Locate the cell with the specified text and output its (x, y) center coordinate. 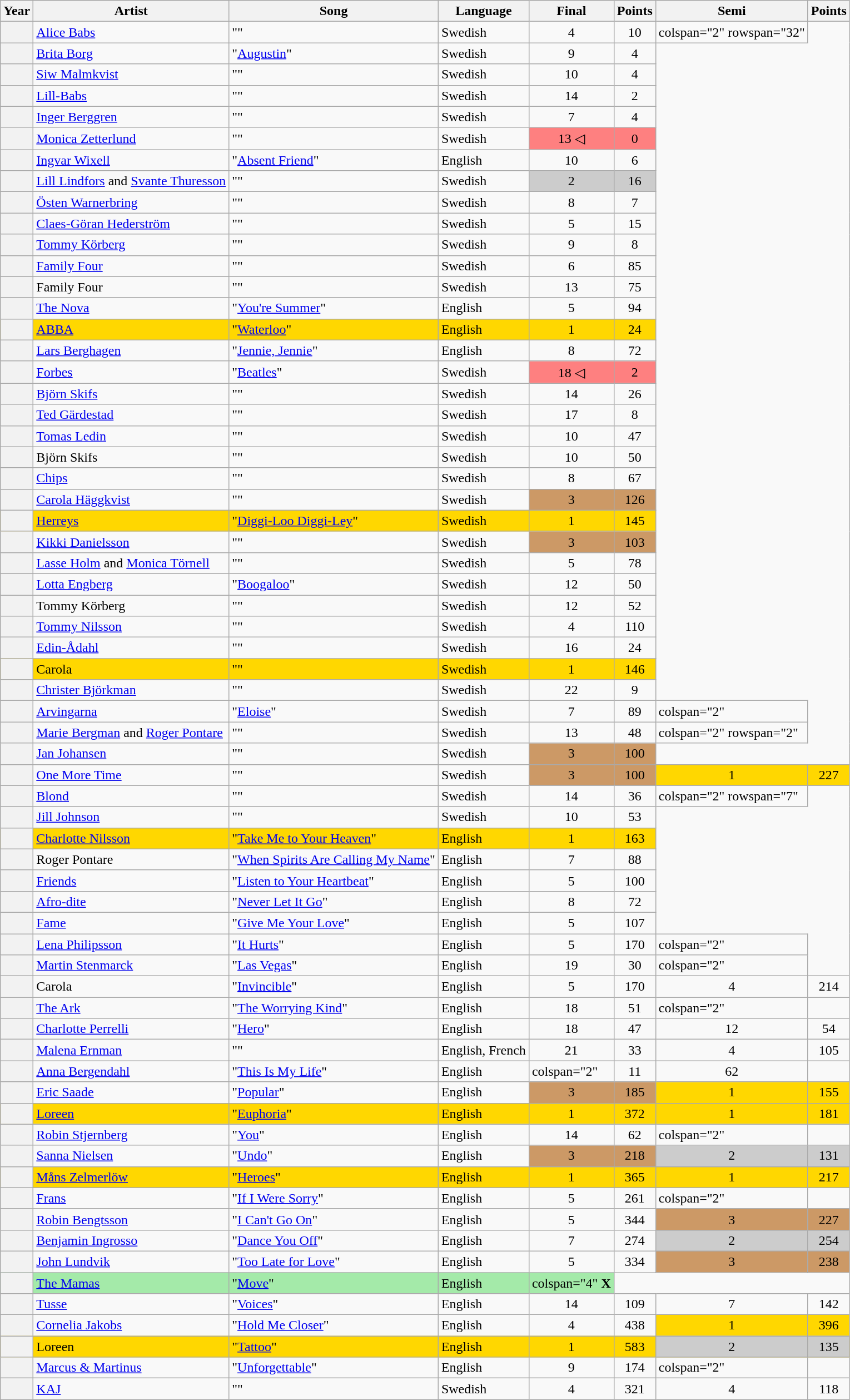
Kikki Danielsson (131, 542)
261 (635, 1198)
13 ◁ (571, 138)
146 (635, 669)
Östen Warnerbring (131, 202)
583 (635, 1347)
118 (828, 1389)
Herreys (131, 521)
"Move" (334, 1283)
colspan="2" rowspan="32" (732, 32)
36 (635, 796)
Ted Gärdestad (131, 415)
Roger Pontare (131, 859)
217 (828, 1177)
Charlotte Perrelli (131, 1029)
Robin Bengtsson (131, 1219)
181 (828, 1114)
53 (635, 817)
Carola Häggkvist (131, 499)
"Heroes" (334, 1177)
163 (635, 838)
Jill Johnson (131, 817)
"This Is My Life" (334, 1071)
"Beatles" (334, 372)
"Listen to Your Heartbeat" (334, 880)
Alice Babs (131, 32)
109 (635, 1304)
Edin-Ådahl (131, 648)
155 (828, 1092)
19 (571, 966)
Semi (732, 11)
67 (635, 478)
17 (571, 415)
"Hold Me Closer" (334, 1325)
colspan="2" rowspan="7" (732, 796)
"Waterloo" (334, 329)
78 (635, 563)
54 (828, 1029)
438 (635, 1325)
Charlotte Nilsson (131, 838)
Lars Berghagen (131, 350)
Lill-Babs (131, 96)
Fame (131, 923)
89 (635, 711)
"Voices" (334, 1304)
Eric Saade (131, 1092)
English, French (484, 1050)
Jan Johansen (131, 754)
51 (635, 1008)
Tusse (131, 1304)
The Ark (131, 1008)
Afro-dite (131, 902)
18 ◁ (571, 372)
396 (828, 1325)
Anna Bergendahl (131, 1071)
One More Time (131, 775)
Ingvar Wixell (131, 160)
Language (484, 11)
75 (635, 287)
218 (635, 1156)
"Dance You Off" (334, 1240)
334 (635, 1262)
"Las Vegas" (334, 966)
"If I Were Sorry" (334, 1198)
Marcus & Martinus (131, 1368)
Song (334, 11)
"Boogaloo" (334, 584)
126 (635, 499)
Lena Philipsson (131, 944)
Lill Lindfors and Svante Thuresson (131, 181)
Måns Zelmerlöw (131, 1177)
Robin Stjernberg (131, 1135)
"Popular" (334, 1092)
"Augustin" (334, 53)
"The Worrying Kind" (334, 1008)
110 (635, 627)
22 (571, 690)
Friends (131, 880)
94 (635, 308)
131 (828, 1156)
The Nova (131, 308)
Blond (131, 796)
ABBA (131, 329)
0 (635, 138)
33 (635, 1050)
Tomas Ledin (131, 436)
John Lundvik (131, 1262)
Lotta Engberg (131, 584)
274 (635, 1240)
238 (828, 1262)
107 (635, 923)
Monica Zetterlund (131, 138)
105 (828, 1050)
142 (828, 1304)
KAJ (131, 1389)
Benjamin Ingrosso (131, 1240)
"Unforgettable" (334, 1368)
11 (635, 1071)
"Eloise" (334, 711)
48 (635, 733)
"I Can't Go On" (334, 1219)
The Mamas (131, 1283)
Frans (131, 1198)
Marie Bergman and Roger Pontare (131, 733)
Claes-Göran Hederström (131, 224)
Artist (131, 11)
"Tattoo" (334, 1347)
254 (828, 1240)
"Give Me Your Love" (334, 923)
Lasse Holm and Monica Törnell (131, 563)
Cornelia Jakobs (131, 1325)
21 (571, 1050)
30 (635, 966)
Brita Borg (131, 53)
344 (635, 1219)
103 (635, 542)
"You're Summer" (334, 308)
365 (635, 1177)
372 (635, 1114)
Sanna Nielsen (131, 1156)
Siw Malmkvist (131, 75)
Martin Stenmarck (131, 966)
"Diggi-Loo Diggi-Ley" (334, 521)
Tommy Nilsson (131, 627)
52 (635, 606)
"Euphoria" (334, 1114)
214 (828, 987)
88 (635, 859)
Arvingarna (131, 711)
145 (635, 521)
"Absent Friend" (334, 160)
Malena Ernman (131, 1050)
"Never Let It Go" (334, 902)
Forbes (131, 372)
Chips (131, 478)
"Take Me to Your Heaven" (334, 838)
"It Hurts" (334, 944)
135 (828, 1347)
321 (635, 1389)
"Too Late for Love" (334, 1262)
"When Spirits Are Calling My Name" (334, 859)
174 (635, 1368)
colspan="2" rowspan="2" (732, 733)
"Invincible" (334, 987)
Final (571, 11)
"Undo" (334, 1156)
"Hero" (334, 1029)
15 (635, 224)
colspan="4" X (571, 1283)
"Jennie, Jennie" (334, 350)
Christer Björkman (131, 690)
Inger Berggren (131, 117)
85 (635, 266)
Year (17, 11)
185 (635, 1092)
"You" (334, 1135)
26 (635, 394)
